Capture the cell that displays the provided text and extract its [X, Y] central coordinate. 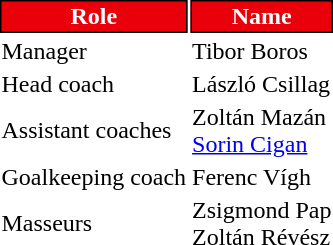
Name [262, 16]
Manager [94, 51]
Zoltán Mazán Sorin Cigan [262, 130]
Role [94, 16]
László Csillag [262, 84]
Ferenc Vígh [262, 177]
Goalkeeping coach [94, 177]
Tibor Boros [262, 51]
Head coach [94, 84]
Assistant coaches [94, 130]
